From the cell containing the given text, extract its center point as [x, y] coordinate. 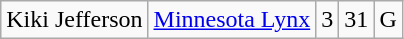
G [388, 20]
3 [328, 20]
31 [356, 20]
Kiki Jefferson [74, 20]
Minnesota Lynx [232, 20]
